Return the (x, y) coordinate for the center point of the cell that contains the specified text.  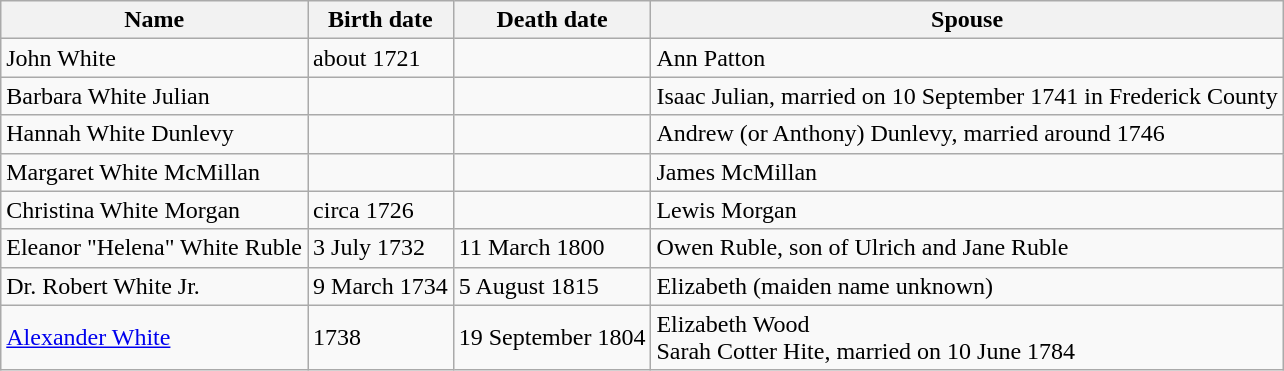
James McMillan (967, 172)
9 March 1734 (381, 286)
Christina White Morgan (154, 210)
3 July 1732 (381, 248)
Eleanor "Helena" White Ruble (154, 248)
Elizabeth WoodSarah Cotter Hite, married on 10 June 1784 (967, 338)
19 September 1804 (552, 338)
about 1721 (381, 58)
John White (154, 58)
Andrew (or Anthony) Dunlevy, married around 1746 (967, 134)
Spouse (967, 20)
circa 1726 (381, 210)
Alexander White (154, 338)
1738 (381, 338)
Name (154, 20)
Owen Ruble, son of Ulrich and Jane Ruble (967, 248)
Margaret White McMillan (154, 172)
Hannah White Dunlevy (154, 134)
5 August 1815 (552, 286)
Birth date (381, 20)
Ann Patton (967, 58)
Elizabeth (maiden name unknown) (967, 286)
11 March 1800 (552, 248)
Lewis Morgan (967, 210)
Isaac Julian, married on 10 September 1741 in Frederick County (967, 96)
Barbara White Julian (154, 96)
Dr. Robert White Jr. (154, 286)
Death date (552, 20)
